Return the [X, Y] coordinate for the center point of the cell that contains the specified text.  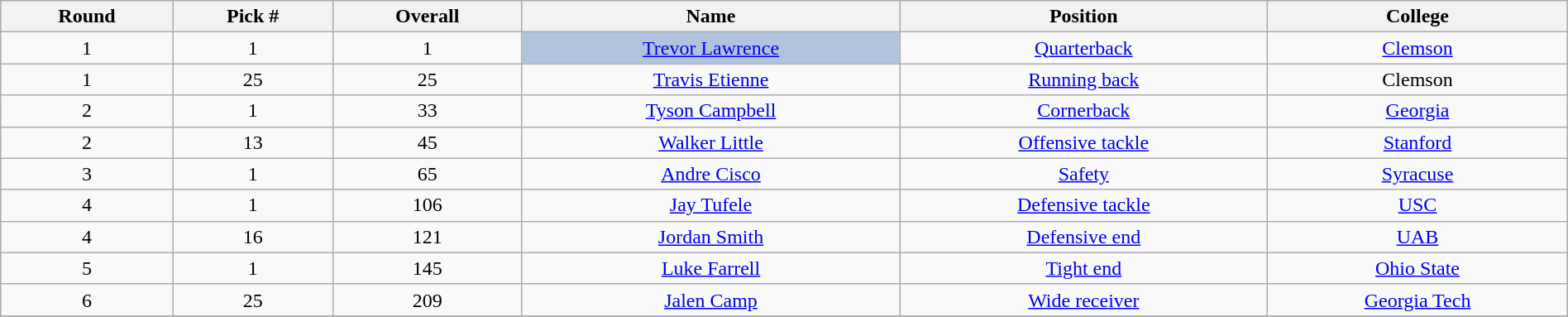
Quarterback [1083, 48]
Jalen Camp [711, 300]
121 [427, 237]
Andre Cisco [711, 174]
UAB [1417, 237]
Georgia [1417, 111]
Syracuse [1417, 174]
Walker Little [711, 142]
5 [88, 268]
USC [1417, 205]
Trevor Lawrence [711, 48]
3 [88, 174]
College [1417, 17]
Luke Farrell [711, 268]
13 [253, 142]
Georgia Tech [1417, 300]
Tight end [1083, 268]
Travis Etienne [711, 79]
145 [427, 268]
Round [88, 17]
Stanford [1417, 142]
Tyson Campbell [711, 111]
Position [1083, 17]
Name [711, 17]
16 [253, 237]
65 [427, 174]
Defensive tackle [1083, 205]
209 [427, 300]
Pick # [253, 17]
106 [427, 205]
Defensive end [1083, 237]
Overall [427, 17]
Jay Tufele [711, 205]
Wide receiver [1083, 300]
Cornerback [1083, 111]
Offensive tackle [1083, 142]
Ohio State [1417, 268]
33 [427, 111]
Running back [1083, 79]
Jordan Smith [711, 237]
Safety [1083, 174]
45 [427, 142]
6 [88, 300]
